Return the (x, y) coordinate for the center point of the cell that contains the specified text.  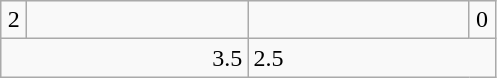
0 (482, 20)
2.5 (372, 58)
2 (14, 20)
3.5 (124, 58)
